Find where the given text appears and provide that cell's center as [X, Y] coordinate. 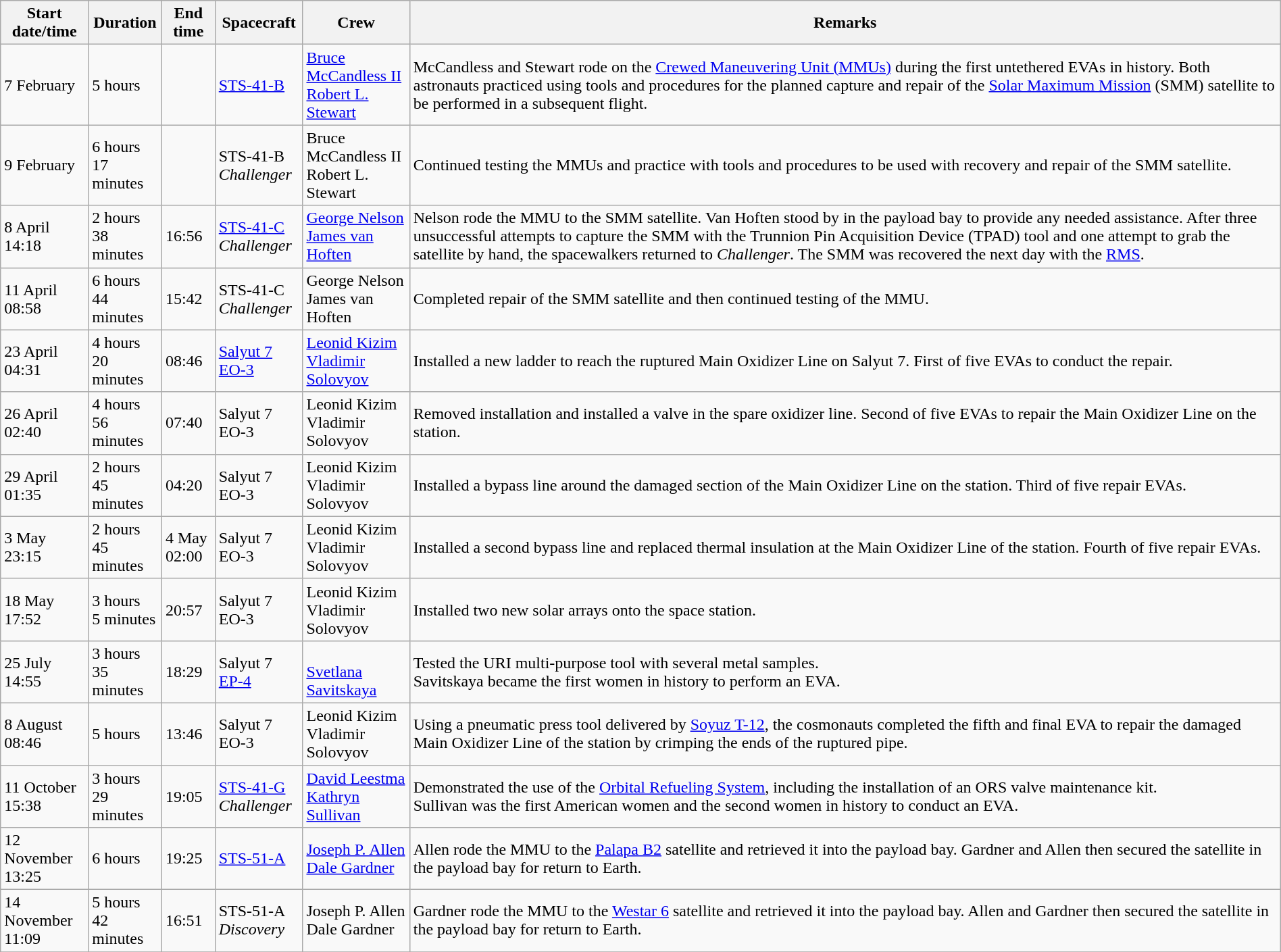
STS-51-A [259, 859]
29 April01:35 [45, 485]
3 hours5 minutes [126, 609]
Tested the URI multi-purpose tool with several metal samples.Savitskaya became the first women in history to perform an EVA. [845, 672]
8 April14:18 [45, 236]
18 May17:52 [45, 609]
STS-51-ADiscovery [259, 921]
4 hours20 minutes [126, 361]
4 May02:00 [188, 547]
End time [188, 23]
14 November11:09 [45, 921]
3 hours29 minutes [126, 796]
STS-41-BChallenger [259, 165]
3 hours35 minutes [126, 672]
Salyut 7 EP-4 [259, 672]
Installed a bypass line around the damaged section of the Main Oxidizer Line on the station. Third of five repair EVAs. [845, 485]
6 hours [126, 859]
07:40 [188, 423]
Continued testing the MMUs and practice with tools and procedures to be used with recovery and repair of the SMM satellite. [845, 165]
11 October15:38 [45, 796]
8 August08:46 [45, 734]
18:29 [188, 672]
16:56 [188, 236]
3 May23:15 [45, 547]
STS-41-B [259, 85]
26 April02:40 [45, 423]
15:42 [188, 299]
Svetlana Savitskaya [356, 672]
9 February [45, 165]
19:05 [188, 796]
Installed a second bypass line and replaced thermal insulation at the Main Oxidizer Line of the station. Fourth of five repair EVAs. [845, 547]
Crew [356, 23]
Installed two new solar arrays onto the space station. [845, 609]
6 hours44 minutes [126, 299]
2 hours38 minutes [126, 236]
Installed a new ladder to reach the ruptured Main Oxidizer Line on Salyut 7. First of five EVAs to conduct the repair. [845, 361]
Spacecraft [259, 23]
4 hours56 minutes [126, 423]
6 hours17 minutes [126, 165]
Start date/time [45, 23]
STS-41-GChallenger [259, 796]
Completed repair of the SMM satellite and then continued testing of the MMU. [845, 299]
04:20 [188, 485]
11 April08:58 [45, 299]
7 February [45, 85]
5 hours42 minutes [126, 921]
25 July14:55 [45, 672]
Duration [126, 23]
David LeestmaKathryn Sullivan [356, 796]
20:57 [188, 609]
16:51 [188, 921]
23 April04:31 [45, 361]
Remarks [845, 23]
08:46 [188, 361]
19:25 [188, 859]
Removed installation and installed a valve in the spare oxidizer line. Second of five EVAs to repair the Main Oxidizer Line on the station. [845, 423]
12 November13:25 [45, 859]
13:46 [188, 734]
